For the text-containing cell, return its midpoint in (x, y) coordinate format. 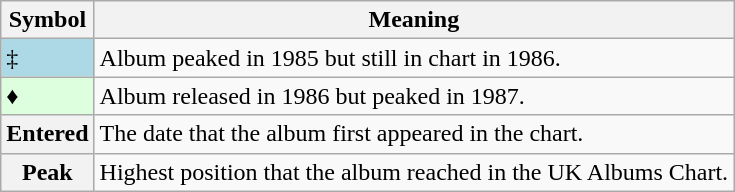
Album released in 1986 but peaked in 1987. (414, 96)
Highest position that the album reached in the UK Albums Chart. (414, 172)
Peak (48, 172)
Album peaked in 1985 but still in chart in 1986. (414, 58)
‡ (48, 58)
Entered (48, 134)
Symbol (48, 20)
Meaning (414, 20)
The date that the album first appeared in the chart. (414, 134)
♦ (48, 96)
